Extract the [x, y] coordinate from the center of the cell holding the provided text.  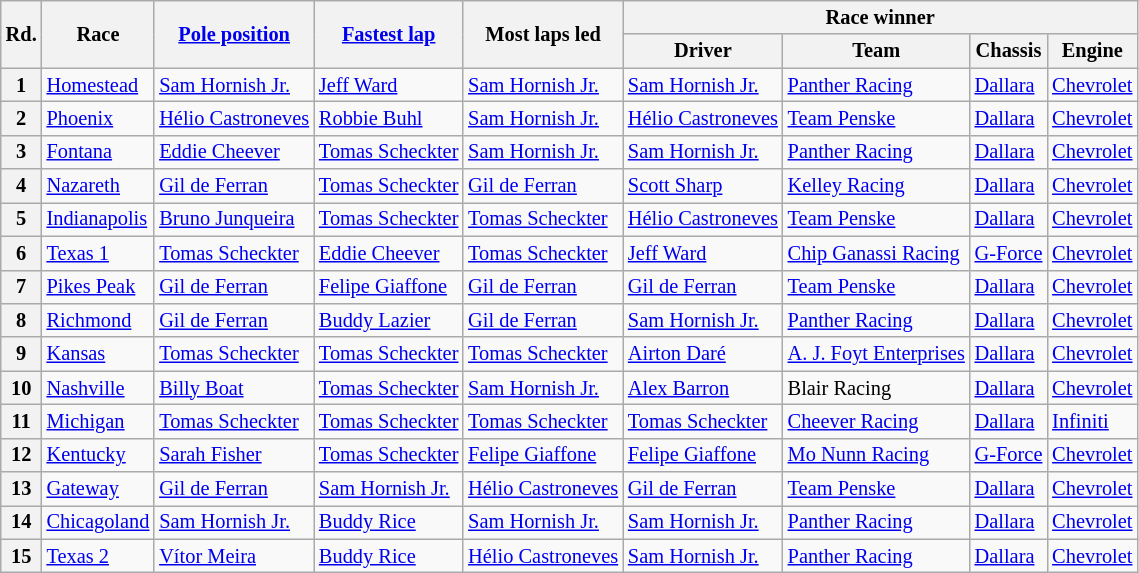
Race winner [880, 17]
4 [22, 186]
Alex Barron [703, 388]
Mo Nunn Racing [876, 455]
Chassis [1009, 51]
13 [22, 489]
7 [22, 287]
A. J. Foyt Enterprises [876, 354]
1 [22, 85]
Rd. [22, 34]
Chicagoland [98, 522]
2 [22, 118]
10 [22, 388]
Vítor Meira [234, 556]
Team [876, 51]
Indianapolis [98, 219]
Phoenix [98, 118]
14 [22, 522]
Infiniti [1092, 421]
Kelley Racing [876, 186]
Bruno Junqueira [234, 219]
Most laps led [543, 34]
Driver [703, 51]
6 [22, 253]
Race [98, 34]
Scott Sharp [703, 186]
Chip Ganassi Racing [876, 253]
Gateway [98, 489]
Blair Racing [876, 388]
Texas 2 [98, 556]
Fastest lap [388, 34]
Texas 1 [98, 253]
Fontana [98, 152]
Kansas [98, 354]
15 [22, 556]
3 [22, 152]
12 [22, 455]
8 [22, 320]
Buddy Lazier [388, 320]
Homestead [98, 85]
Robbie Buhl [388, 118]
Kentucky [98, 455]
5 [22, 219]
Engine [1092, 51]
Nashville [98, 388]
Airton Daré [703, 354]
Billy Boat [234, 388]
Richmond [98, 320]
9 [22, 354]
Cheever Racing [876, 421]
Pikes Peak [98, 287]
Nazareth [98, 186]
11 [22, 421]
Sarah Fisher [234, 455]
Pole position [234, 34]
Michigan [98, 421]
